Search for the cell housing the specified text and yield its [x, y] center coordinate. 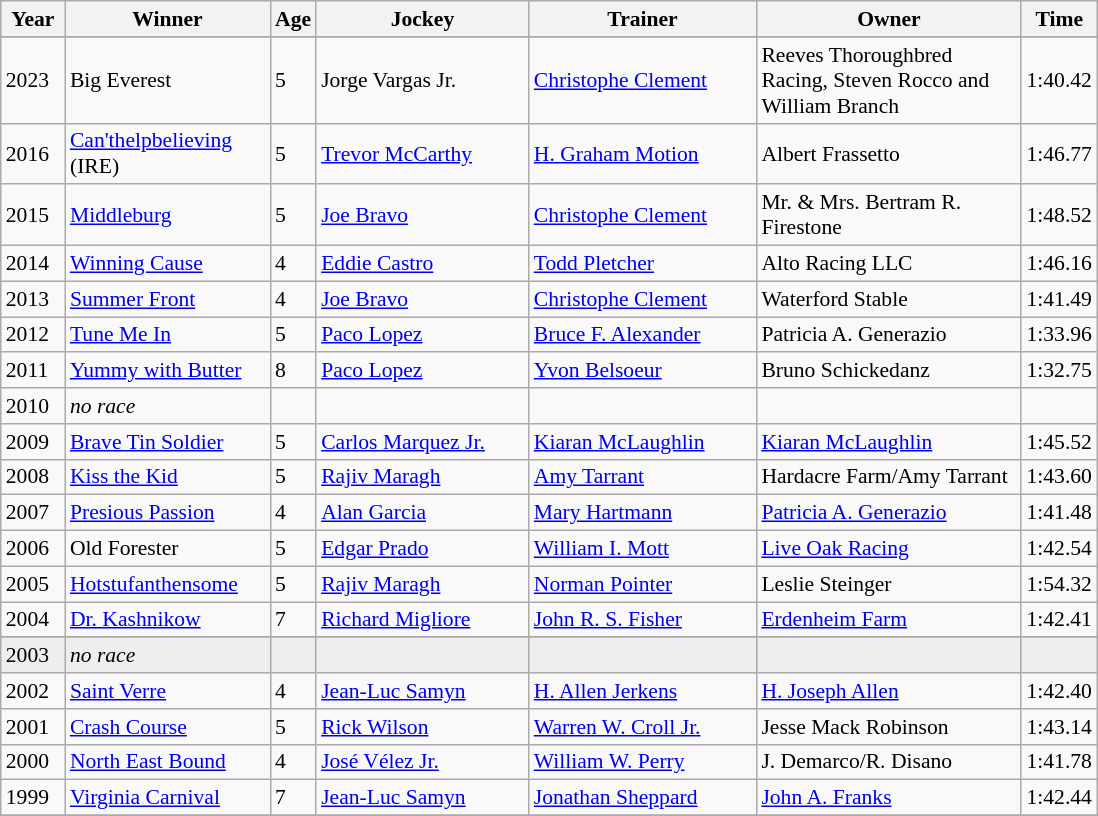
Jockey [422, 19]
Norman Pointer [643, 584]
Kiss the Kid [168, 477]
J. Demarco/R. Disano [888, 762]
Alto Racing LLC [888, 264]
Todd Pletcher [643, 264]
Richard Migliore [422, 620]
Eddie Castro [422, 264]
1:46.16 [1058, 264]
8 [293, 371]
North East Bound [168, 762]
1:32.75 [1058, 371]
Tune Me In [168, 335]
2001 [33, 727]
Old Forester [168, 549]
Alan Garcia [422, 513]
2010 [33, 406]
2000 [33, 762]
2012 [33, 335]
1:41.49 [1058, 299]
Can'thelpbelieving (IRE) [168, 154]
Big Everest [168, 80]
Saint Verre [168, 691]
2006 [33, 549]
2005 [33, 584]
Time [1058, 19]
1:45.52 [1058, 442]
Warren W. Croll Jr. [643, 727]
Mary Hartmann [643, 513]
Mr. & Mrs. Bertram R. Firestone [888, 216]
H. Allen Jerkens [643, 691]
2011 [33, 371]
Jorge Vargas Jr. [422, 80]
2014 [33, 264]
1:42.41 [1058, 620]
Age [293, 19]
Yummy with Butter [168, 371]
Erdenheim Farm [888, 620]
1:42.44 [1058, 798]
1:43.60 [1058, 477]
1:41.48 [1058, 513]
Bruno Schickedanz [888, 371]
Edgar Prado [422, 549]
Waterford Stable [888, 299]
John R. S. Fisher [643, 620]
2004 [33, 620]
Hardacre Farm/Amy Tarrant [888, 477]
Leslie Steinger [888, 584]
2009 [33, 442]
H. Joseph Allen [888, 691]
Hotstufanthensome [168, 584]
2003 [33, 656]
José Vélez Jr. [422, 762]
1:40.42 [1058, 80]
Yvon Belsoeur [643, 371]
Trevor McCarthy [422, 154]
William I. Mott [643, 549]
H. Graham Motion [643, 154]
Brave Tin Soldier [168, 442]
1:42.54 [1058, 549]
William W. Perry [643, 762]
Virginia Carnival [168, 798]
Winning Cause [168, 264]
Winner [168, 19]
1:42.40 [1058, 691]
2013 [33, 299]
Carlos Marquez Jr. [422, 442]
Bruce F. Alexander [643, 335]
1:41.78 [1058, 762]
Crash Course [168, 727]
Owner [888, 19]
Trainer [643, 19]
John A. Franks [888, 798]
2023 [33, 80]
Presious Passion [168, 513]
Rick Wilson [422, 727]
Live Oak Racing [888, 549]
Albert Frassetto [888, 154]
Summer Front [168, 299]
1:48.52 [1058, 216]
Jesse Mack Robinson [888, 727]
1:43.14 [1058, 727]
2015 [33, 216]
Reeves Thoroughbred Racing, Steven Rocco and William Branch [888, 80]
Middleburg [168, 216]
1:54.32 [1058, 584]
1:33.96 [1058, 335]
1999 [33, 798]
2002 [33, 691]
2008 [33, 477]
Amy Tarrant [643, 477]
Dr. Kashnikow [168, 620]
Jonathan Sheppard [643, 798]
2007 [33, 513]
Year [33, 19]
2016 [33, 154]
1:46.77 [1058, 154]
